Output the [X, Y] coordinate of the center of the cell containing the given text.  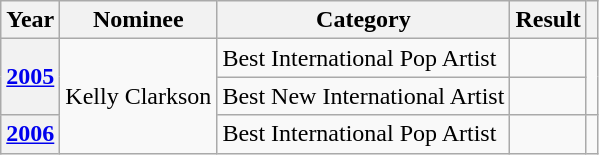
Kelly Clarkson [138, 96]
Category [364, 20]
Best New International Artist [364, 96]
Nominee [138, 20]
Result [548, 20]
2006 [30, 134]
2005 [30, 77]
Year [30, 20]
